Return the (X, Y) coordinate for the center point of the cell that contains the specified text.  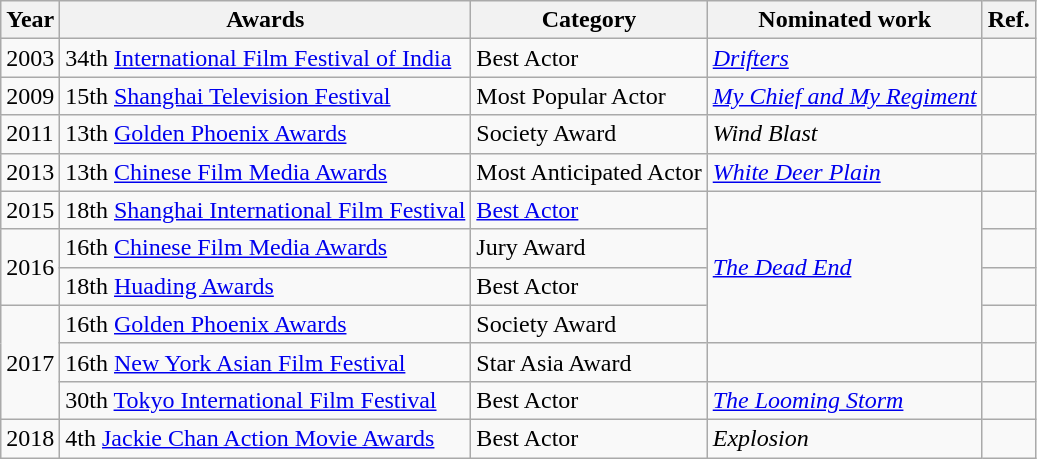
The Looming Storm (844, 400)
2003 (30, 58)
Most Anticipated Actor (589, 172)
34th International Film Festival of India (266, 58)
Most Popular Actor (589, 96)
15th Shanghai Television Festival (266, 96)
Ref. (1008, 20)
Category (589, 20)
2018 (30, 438)
Year (30, 20)
2013 (30, 172)
2009 (30, 96)
The Dead End (844, 267)
Drifters (844, 58)
13th Chinese Film Media Awards (266, 172)
16th New York Asian Film Festival (266, 362)
Jury Award (589, 248)
2015 (30, 210)
16th Chinese Film Media Awards (266, 248)
18th Huading Awards (266, 286)
White Deer Plain (844, 172)
30th Tokyo International Film Festival (266, 400)
13th Golden Phoenix Awards (266, 134)
2011 (30, 134)
Wind Blast (844, 134)
16th Golden Phoenix Awards (266, 324)
Explosion (844, 438)
2017 (30, 362)
18th Shanghai International Film Festival (266, 210)
Nominated work (844, 20)
Awards (266, 20)
2016 (30, 267)
4th Jackie Chan Action Movie Awards (266, 438)
My Chief and My Regiment (844, 96)
Star Asia Award (589, 362)
